Find where the given text appears and provide that cell's center as (x, y) coordinate. 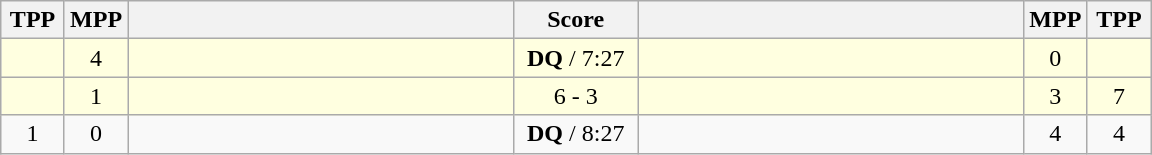
6 - 3 (576, 96)
Score (576, 20)
DQ / 7:27 (576, 58)
3 (1056, 96)
DQ / 8:27 (576, 134)
7 (1119, 96)
